For the text-containing cell, return its midpoint in (x, y) coordinate format. 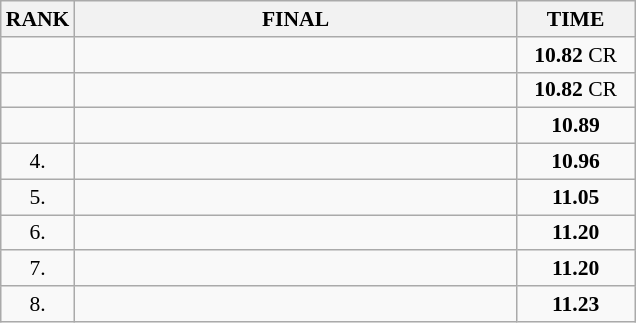
7. (38, 269)
8. (38, 304)
4. (38, 162)
11.23 (576, 304)
RANK (38, 19)
FINAL (295, 19)
11.05 (576, 197)
TIME (576, 19)
6. (38, 233)
5. (38, 197)
10.96 (576, 162)
10.89 (576, 126)
